Return the (x, y) coordinate for the center point of the cell that contains the specified text.  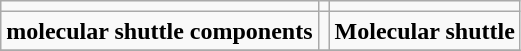
molecular shuttle components (160, 31)
Molecular shuttle (424, 31)
